Identify which cell holds the provided text, then report its [x, y] central coordinate. 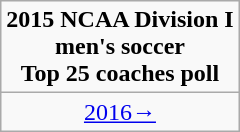
2015 NCAA Division Imen's soccerTop 25 coaches poll [120, 47]
2016→ [120, 112]
